Locate the cell with the specified text and output its [X, Y] center coordinate. 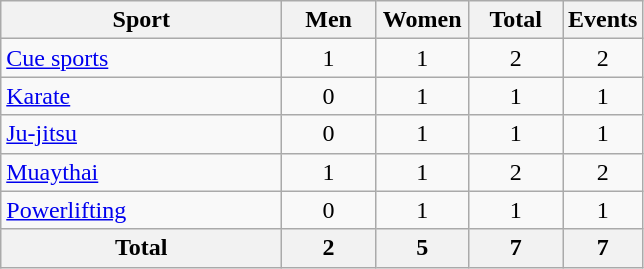
Women [422, 20]
Powerlifting [142, 210]
Men [329, 20]
Sport [142, 20]
Cue sports [142, 58]
5 [422, 248]
Muaythai [142, 172]
Events [602, 20]
Ju-jitsu [142, 134]
Karate [142, 96]
